From the cell containing the given text, extract its center point as [x, y] coordinate. 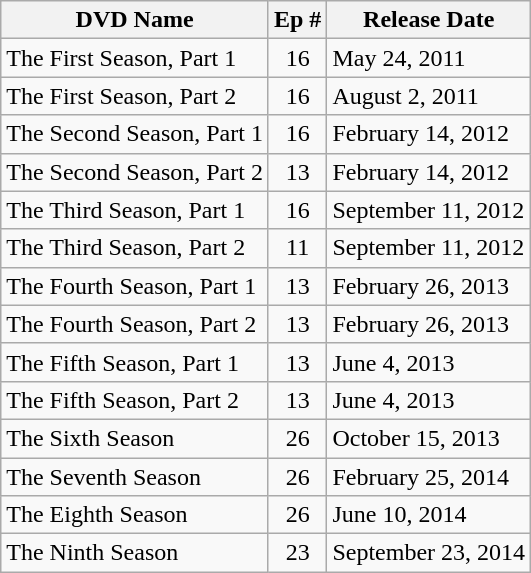
Ep # [297, 20]
The Third Season, Part 2 [135, 248]
June 10, 2014 [429, 515]
The Fifth Season, Part 1 [135, 362]
The First Season, Part 2 [135, 96]
The Second Season, Part 2 [135, 172]
11 [297, 248]
February 25, 2014 [429, 477]
The Second Season, Part 1 [135, 134]
The Ninth Season [135, 553]
The Third Season, Part 1 [135, 210]
The Fifth Season, Part 2 [135, 400]
August 2, 2011 [429, 96]
Release Date [429, 20]
The Fourth Season, Part 1 [135, 286]
The Eighth Season [135, 515]
September 23, 2014 [429, 553]
The Fourth Season, Part 2 [135, 324]
DVD Name [135, 20]
October 15, 2013 [429, 438]
May 24, 2011 [429, 58]
The First Season, Part 1 [135, 58]
23 [297, 553]
The Sixth Season [135, 438]
The Seventh Season [135, 477]
